Pinpoint the cell where the given text exists, returning its [X, Y] midpoint coordinate. 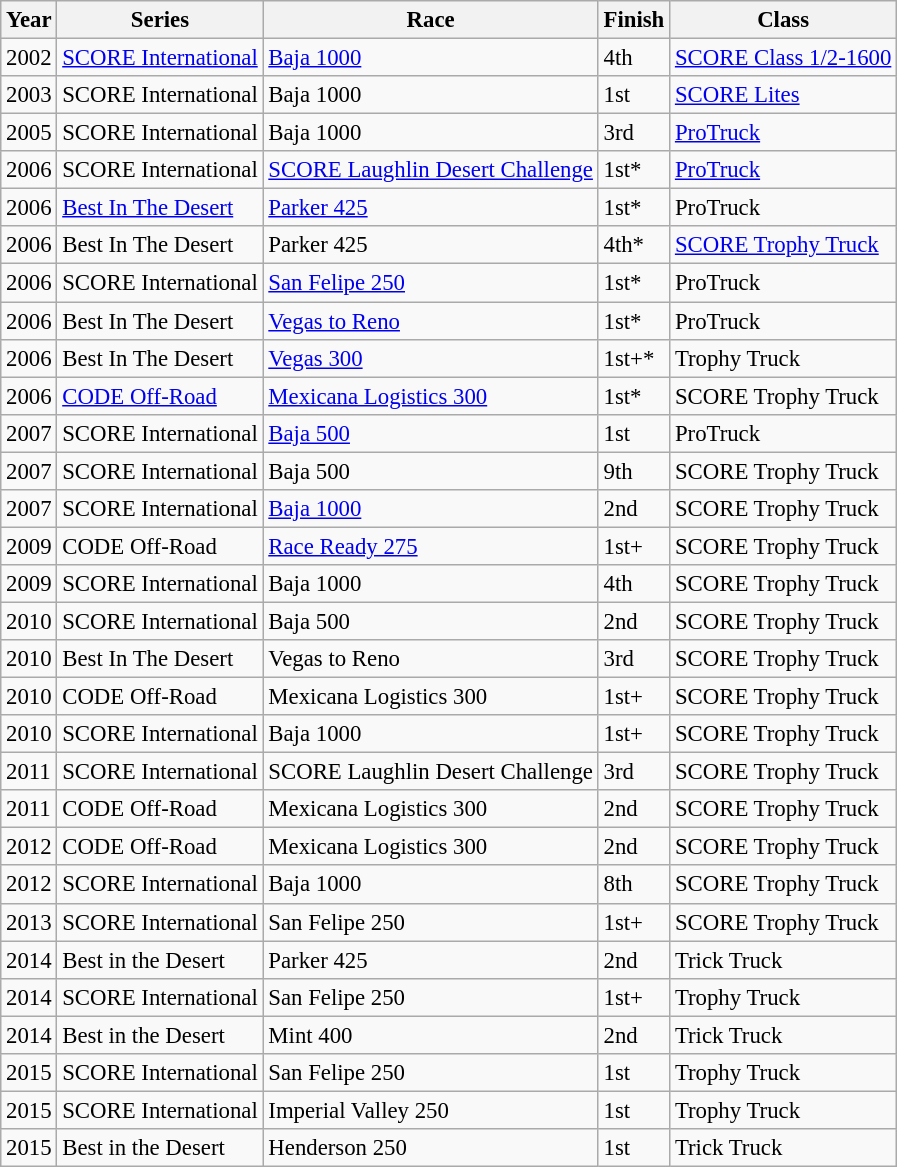
Finish [634, 20]
Race Ready 275 [430, 546]
Mint 400 [430, 1035]
2013 [29, 922]
SCORE Lites [784, 95]
1st+* [634, 358]
2003 [29, 95]
Class [784, 20]
Imperial Valley 250 [430, 1110]
9th [634, 471]
Series [160, 20]
2005 [29, 133]
Henderson 250 [430, 1148]
2002 [29, 58]
4th* [634, 245]
SCORE Class 1/2-1600 [784, 58]
8th [634, 885]
Race [430, 20]
Year [29, 20]
Vegas 300 [430, 358]
